Capture the cell that displays the provided text and extract its (X, Y) central coordinate. 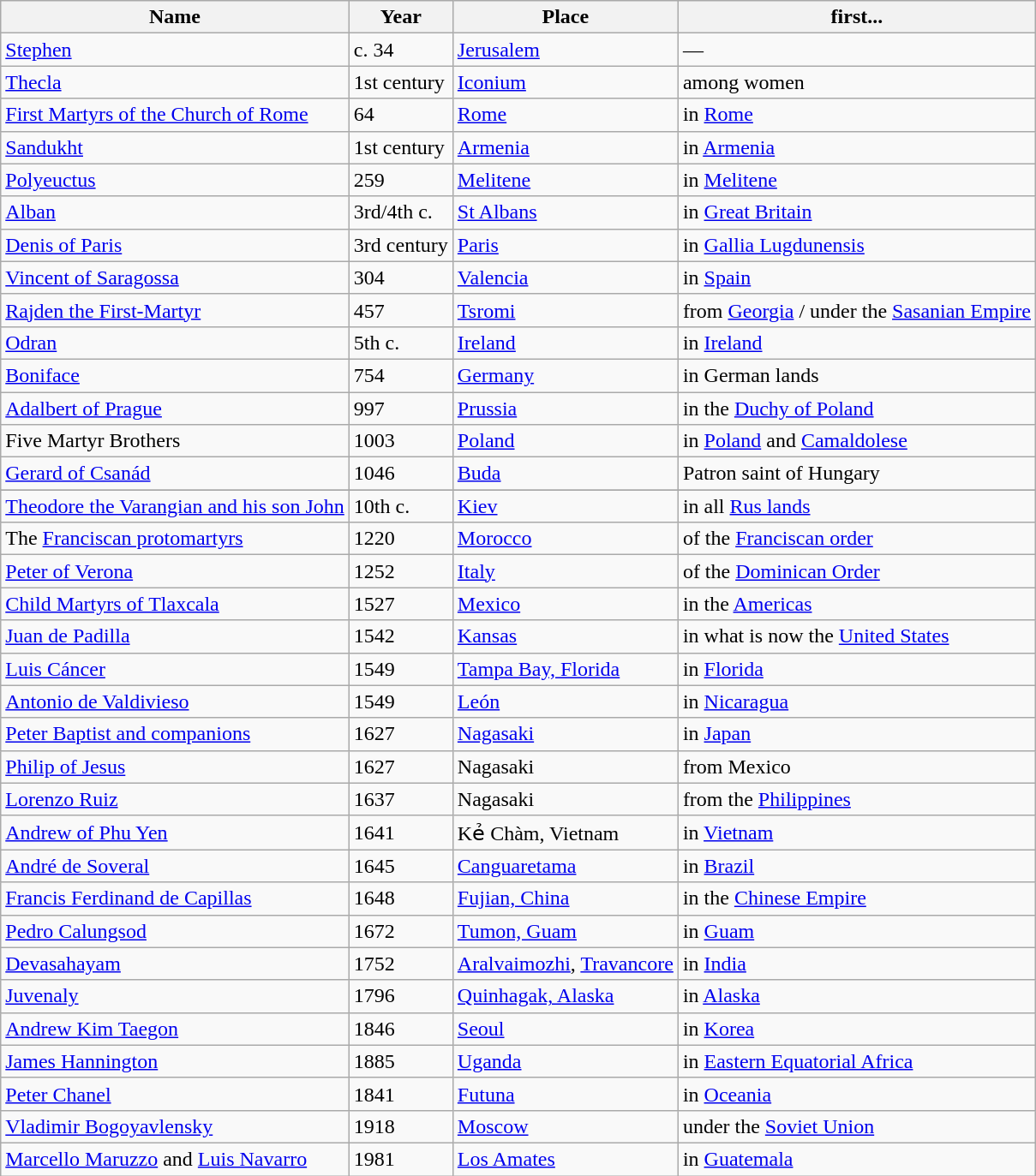
Thecla (175, 82)
Polyeuctus (175, 180)
in Eastern Equatorial Africa (857, 1061)
Devasahayam (175, 964)
in India (857, 964)
in Ireland (857, 343)
St Albans (566, 212)
304 (401, 278)
Tampa Bay, Florida (566, 669)
from Mexico (857, 767)
Boniface (175, 375)
in Nicaragua (857, 701)
Five Martyr Brothers (175, 441)
c. 34 (401, 50)
1672 (401, 931)
Peter Baptist and companions (175, 734)
Philip of Jesus (175, 767)
of the Franciscan order (857, 539)
Andrew of Phu Yen (175, 833)
64 (401, 115)
in the Americas (857, 604)
Tsromi (566, 310)
Los Amates (566, 1159)
Jerusalem (566, 50)
in Japan (857, 734)
Patron saint of Hungary (857, 474)
Kẻ Chàm, Vietnam (566, 833)
in German lands (857, 375)
3rd/4th c. (401, 212)
Buda (566, 474)
5th c. (401, 343)
1885 (401, 1061)
in Armenia (857, 147)
in what is now the United States (857, 636)
1981 (401, 1159)
Juan de Padilla (175, 636)
1796 (401, 996)
Gerard of Csanád (175, 474)
Peter Chanel (175, 1094)
James Hannington (175, 1061)
Seoul (566, 1029)
1648 (401, 898)
Melitene (566, 180)
Aralvaimozhi, Travancore (566, 964)
in Gallia Lugdunensis (857, 245)
Ireland (566, 343)
Tumon, Guam (566, 931)
Marcello Maruzzo and Luis Navarro (175, 1159)
1527 (401, 604)
3rd century (401, 245)
Child Martyrs of Tlaxcala (175, 604)
Italy (566, 571)
Fujian, China (566, 898)
Mexico (566, 604)
Sandukht (175, 147)
in Brazil (857, 866)
First Martyrs of the Church of Rome (175, 115)
Luis Cáncer (175, 669)
in Rome (857, 115)
Germany (566, 375)
Uganda (566, 1061)
The Franciscan protomartyrs (175, 539)
Vladimir Bogoyavlensky (175, 1126)
in Florida (857, 669)
1003 (401, 441)
1252 (401, 571)
Moscow (566, 1126)
from Georgia / under the Sasanian Empire (857, 310)
754 (401, 375)
in Great Britain (857, 212)
in Oceania (857, 1094)
10th c. (401, 506)
Prussia (566, 409)
of the Dominican Order (857, 571)
1542 (401, 636)
Alban (175, 212)
among women (857, 82)
Lorenzo Ruiz (175, 799)
Kiev (566, 506)
997 (401, 409)
259 (401, 180)
Iconium (566, 82)
in the Duchy of Poland (857, 409)
in Vietnam (857, 833)
Poland (566, 441)
1752 (401, 964)
Rajden the First-Martyr (175, 310)
Stephen (175, 50)
Paris (566, 245)
1841 (401, 1094)
— (857, 50)
1637 (401, 799)
in Korea (857, 1029)
Futuna (566, 1094)
Kansas (566, 636)
in Spain (857, 278)
Name (175, 17)
Theodore the Varangian and his son John (175, 506)
in all Rus lands (857, 506)
from the Philippines (857, 799)
1918 (401, 1126)
Quinhagak, Alaska (566, 996)
Pedro Calungsod (175, 931)
Peter of Verona (175, 571)
457 (401, 310)
Valencia (566, 278)
in Guam (857, 931)
in the Chinese Empire (857, 898)
Odran (175, 343)
1645 (401, 866)
first... (857, 17)
Vincent of Saragossa (175, 278)
under the Soviet Union (857, 1126)
Place (566, 17)
Armenia (566, 147)
1846 (401, 1029)
Year (401, 17)
Francis Ferdinand de Capillas (175, 898)
Juvenaly (175, 996)
in Poland and Camaldolese (857, 441)
Morocco (566, 539)
Adalbert of Prague (175, 409)
in Guatemala (857, 1159)
in Melitene (857, 180)
Antonio de Valdivieso (175, 701)
León (566, 701)
André de Soveral (175, 866)
1220 (401, 539)
Denis of Paris (175, 245)
Canguaretama (566, 866)
1641 (401, 833)
in Alaska (857, 996)
1046 (401, 474)
Rome (566, 115)
Andrew Kim Taegon (175, 1029)
